Scan for the cell matching the given text and deliver its (x, y) coordinate at center. 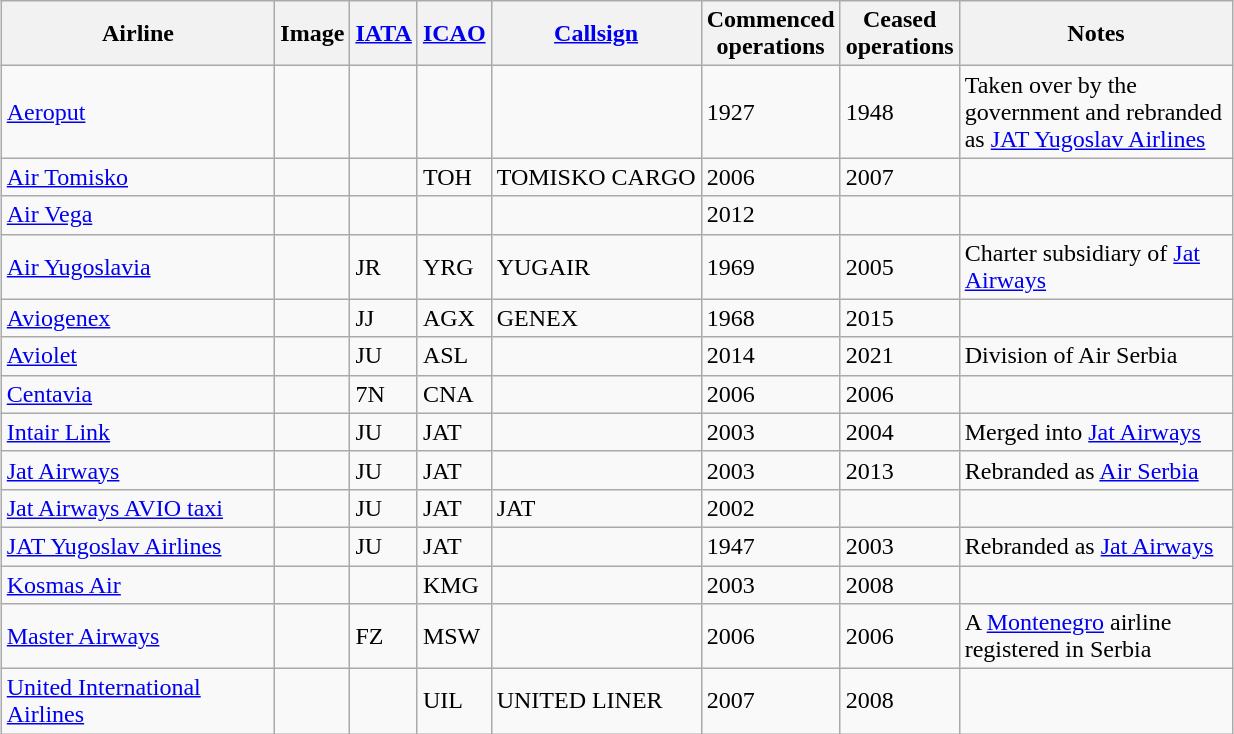
YRG (454, 266)
1927 (770, 112)
Airline (138, 34)
GENEX (596, 318)
Jat Airways AVIO taxi (138, 508)
Rebranded as Jat Airways (1096, 546)
7N (384, 394)
Image (312, 34)
ASL (454, 356)
Kosmas Air (138, 585)
JR (384, 266)
2021 (900, 356)
2012 (770, 215)
Callsign (596, 34)
Ceasedoperations (900, 34)
United International Airlines (138, 702)
TOH (454, 177)
Charter subsidiary of Jat Airways (1096, 266)
UNITED LINER (596, 702)
Merged into Jat Airways (1096, 432)
FZ (384, 636)
CNA (454, 394)
Aviogenex (138, 318)
2004 (900, 432)
A Montenegro airline registered in Serbia (1096, 636)
Aviolet (138, 356)
Commencedoperations (770, 34)
AGX (454, 318)
TOMISKO CARGO (596, 177)
YUGAIR (596, 266)
1968 (770, 318)
1969 (770, 266)
2005 (900, 266)
Intair Link (138, 432)
JAT Yugoslav Airlines (138, 546)
Jat Airways (138, 470)
IATA (384, 34)
Aeroput (138, 112)
2002 (770, 508)
2015 (900, 318)
KMG (454, 585)
Air Vega (138, 215)
Notes (1096, 34)
Taken over by the government and rebranded as JAT Yugoslav Airlines (1096, 112)
Centavia (138, 394)
Rebranded as Air Serbia (1096, 470)
Master Airways (138, 636)
2013 (900, 470)
Division of Air Serbia (1096, 356)
MSW (454, 636)
JJ (384, 318)
UIL (454, 702)
1947 (770, 546)
Air Yugoslavia (138, 266)
Air Tomisko (138, 177)
2014 (770, 356)
1948 (900, 112)
ICAO (454, 34)
